Pinpoint the cell where the given text exists, returning its [X, Y] midpoint coordinate. 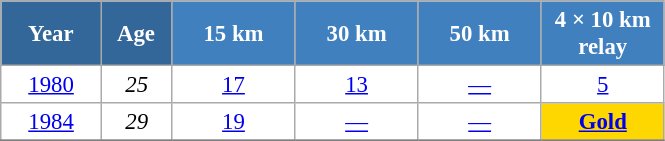
17 [234, 85]
29 [136, 122]
50 km [480, 34]
15 km [234, 34]
1980 [52, 85]
13 [356, 85]
1984 [52, 122]
19 [234, 122]
30 km [356, 34]
Gold [602, 122]
Year [52, 34]
25 [136, 85]
Age [136, 34]
4 × 10 km relay [602, 34]
5 [602, 85]
